Search for the cell housing the specified text and yield its [x, y] center coordinate. 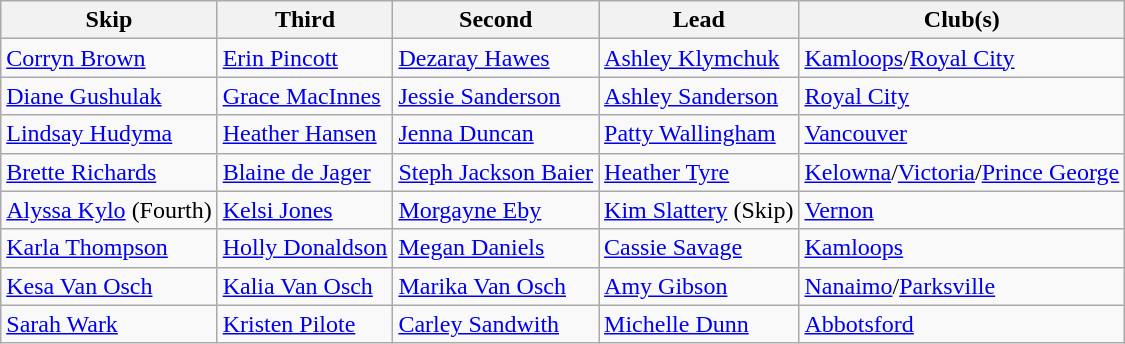
Heather Tyre [699, 172]
Lindsay Hudyma [109, 134]
Ashley Sanderson [699, 96]
Michelle Dunn [699, 324]
Kamloops [962, 248]
Ashley Klymchuk [699, 58]
Sarah Wark [109, 324]
Vernon [962, 210]
Kristen Pilote [305, 324]
Erin Pincott [305, 58]
Vancouver [962, 134]
Corryn Brown [109, 58]
Carley Sandwith [496, 324]
Royal City [962, 96]
Amy Gibson [699, 286]
Nanaimo/Parksville [962, 286]
Steph Jackson Baier [496, 172]
Blaine de Jager [305, 172]
Club(s) [962, 20]
Lead [699, 20]
Brette Richards [109, 172]
Alyssa Kylo (Fourth) [109, 210]
Megan Daniels [496, 248]
Kelowna/Victoria/Prince George [962, 172]
Heather Hansen [305, 134]
Jenna Duncan [496, 134]
Skip [109, 20]
Kelsi Jones [305, 210]
Kim Slattery (Skip) [699, 210]
Morgayne Eby [496, 210]
Diane Gushulak [109, 96]
Patty Wallingham [699, 134]
Kalia Van Osch [305, 286]
Holly Donaldson [305, 248]
Kesa Van Osch [109, 286]
Kamloops/Royal City [962, 58]
Second [496, 20]
Abbotsford [962, 324]
Third [305, 20]
Jessie Sanderson [496, 96]
Cassie Savage [699, 248]
Dezaray Hawes [496, 58]
Karla Thompson [109, 248]
Grace MacInnes [305, 96]
Marika Van Osch [496, 286]
